Return [x, y] of the center of cell containing provided text 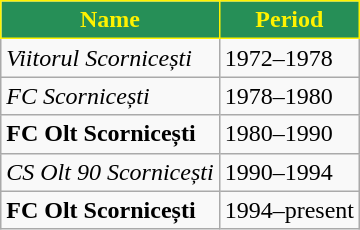
Period [289, 20]
Viitorul Scornicești [110, 58]
Name [110, 20]
1972–1978 [289, 58]
1990–1994 [289, 172]
1994–present [289, 210]
1980–1990 [289, 134]
1978–1980 [289, 96]
FC Scornicești [110, 96]
CS Olt 90 Scornicești [110, 172]
